Extract the [X, Y] coordinate from the center of the cell holding the provided text.  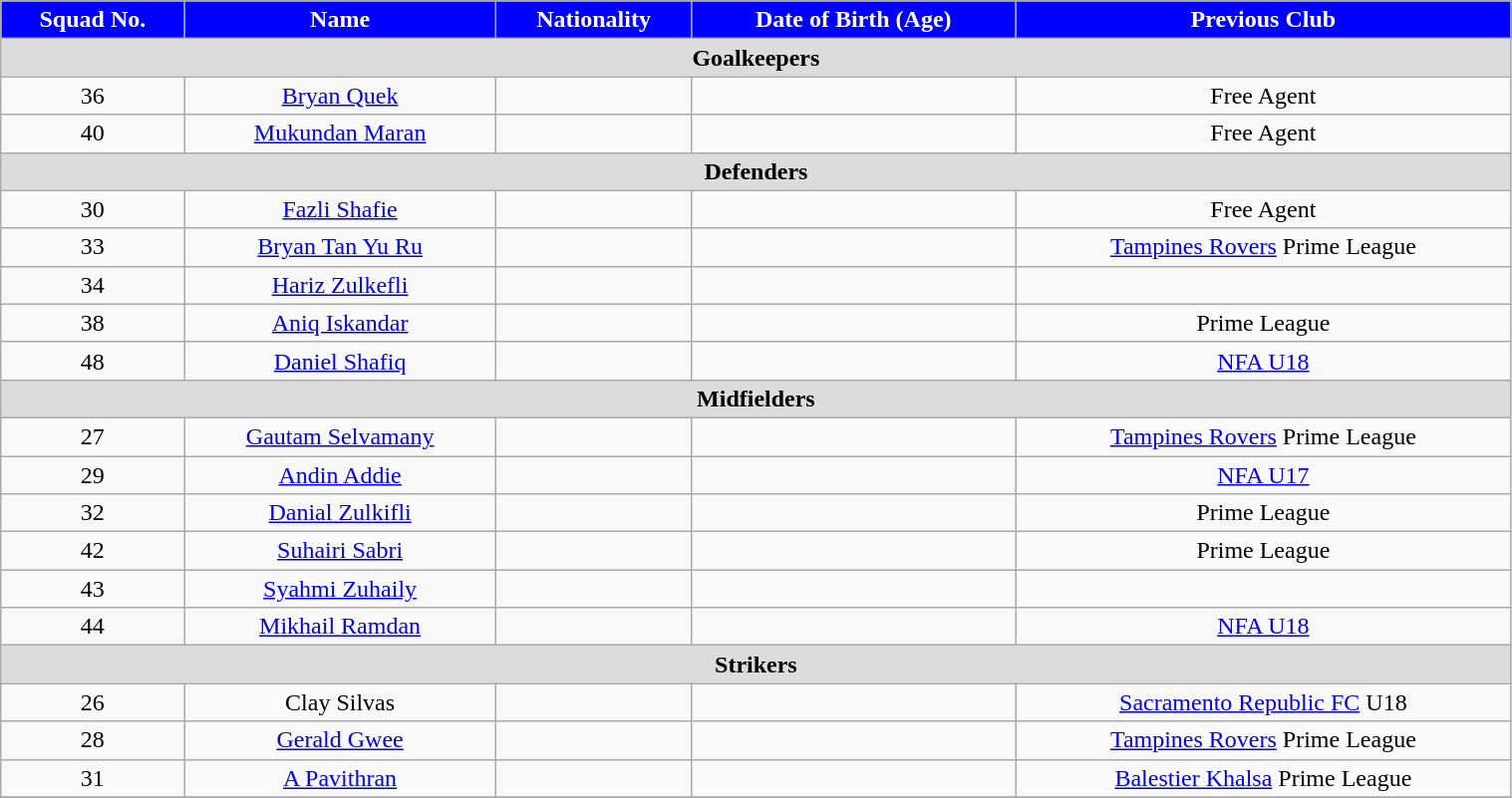
Defenders [756, 171]
Daniel Shafiq [340, 361]
NFA U17 [1264, 475]
Danial Zulkifli [340, 513]
43 [93, 589]
Nationality [594, 20]
Name [340, 20]
28 [93, 740]
44 [93, 627]
Gautam Selvamany [340, 436]
42 [93, 551]
Sacramento Republic FC U18 [1264, 702]
27 [93, 436]
29 [93, 475]
Date of Birth (Age) [853, 20]
26 [93, 702]
Aniq Iskandar [340, 323]
30 [93, 209]
40 [93, 133]
Mukundan Maran [340, 133]
Syahmi Zuhaily [340, 589]
Balestier Khalsa Prime League [1264, 778]
Mikhail Ramdan [340, 627]
Andin Addie [340, 475]
Strikers [756, 665]
Midfielders [756, 399]
Fazli Shafie [340, 209]
Previous Club [1264, 20]
Bryan Quek [340, 96]
48 [93, 361]
Bryan Tan Yu Ru [340, 247]
Hariz Zulkefli [340, 285]
Goalkeepers [756, 58]
Suhairi Sabri [340, 551]
33 [93, 247]
Gerald Gwee [340, 740]
31 [93, 778]
Squad No. [93, 20]
34 [93, 285]
A Pavithran [340, 778]
38 [93, 323]
Clay Silvas [340, 702]
36 [93, 96]
32 [93, 513]
